From the cell containing the given text, extract its center point as [X, Y] coordinate. 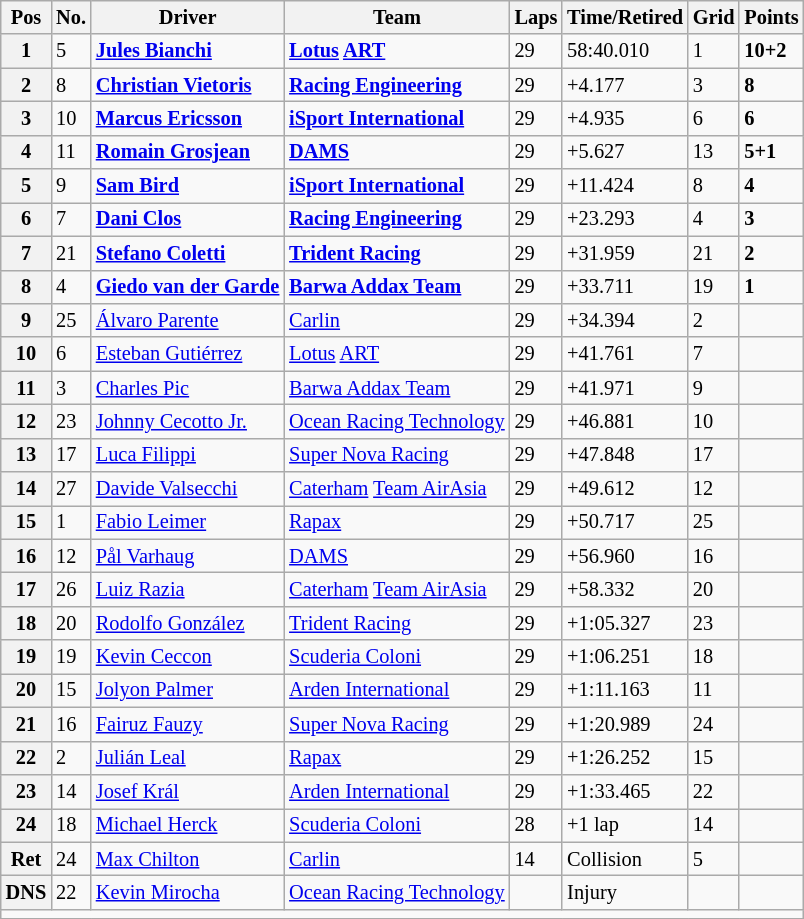
+1 lap [625, 825]
Giedo van der Garde [188, 287]
+46.881 [625, 421]
Rodolfo González [188, 623]
+4.177 [625, 85]
Davide Valsecchi [188, 489]
+5.627 [625, 152]
+4.935 [625, 118]
27 [71, 489]
Esteban Gutiérrez [188, 354]
+58.332 [625, 589]
10+2 [771, 51]
Pål Varhaug [188, 556]
Ret [26, 859]
+47.848 [625, 455]
+1:26.252 [625, 758]
5+1 [771, 152]
Christian Vietoris [188, 85]
Julián Leal [188, 758]
Time/Retired [625, 17]
+56.960 [625, 556]
+23.293 [625, 219]
Driver [188, 17]
Dani Clos [188, 219]
Max Chilton [188, 859]
Josef Král [188, 791]
Kevin Mirocha [188, 892]
28 [536, 825]
Luca Filippi [188, 455]
+50.717 [625, 522]
+49.612 [625, 489]
No. [71, 17]
Kevin Ceccon [188, 657]
Romain Grosjean [188, 152]
Jules Bianchi [188, 51]
DNS [26, 892]
Jolyon Palmer [188, 690]
+41.971 [625, 388]
Marcus Ericsson [188, 118]
Sam Bird [188, 186]
Fabio Leimer [188, 522]
Pos [26, 17]
Charles Pic [188, 388]
+1:11.163 [625, 690]
+1:06.251 [625, 657]
26 [71, 589]
Michael Herck [188, 825]
Injury [625, 892]
+31.959 [625, 253]
+1:20.989 [625, 724]
Luiz Razia [188, 589]
+1:33.465 [625, 791]
+34.394 [625, 320]
Laps [536, 17]
+11.424 [625, 186]
Fairuz Fauzy [188, 724]
Grid [714, 17]
+1:05.327 [625, 623]
Collision [625, 859]
Stefano Coletti [188, 253]
+41.761 [625, 354]
58:40.010 [625, 51]
+33.711 [625, 287]
Johnny Cecotto Jr. [188, 421]
Álvaro Parente [188, 320]
Points [771, 17]
Team [396, 17]
